Identify which cell holds the provided text, then report its [X, Y] central coordinate. 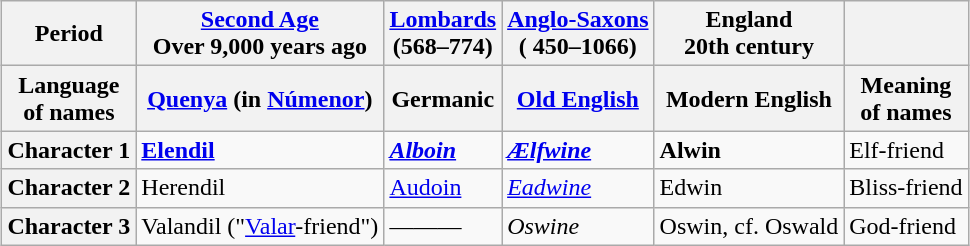
Second AgeOver 9,000 years ago [260, 34]
Oswin, cf. Oswald [749, 226]
Lombards(568–774) [443, 34]
Anglo-Saxons( 450–1066) [578, 34]
——— [443, 226]
Audoin [443, 188]
Alboin [443, 150]
Germanic [443, 98]
Edwin [749, 188]
Ælfwine [578, 150]
England20th century [749, 34]
Elendil [260, 150]
Character 1 [69, 150]
Eadwine [578, 188]
Alwin [749, 150]
Old English [578, 98]
Character 3 [69, 226]
Character 2 [69, 188]
Elf-friend [906, 150]
Bliss-friend [906, 188]
Quenya (in Númenor) [260, 98]
Languageof names [69, 98]
Period [69, 34]
Herendil [260, 188]
Oswine [578, 226]
Valandil ("Valar-friend") [260, 226]
God-friend [906, 226]
Modern English [749, 98]
Meaningof names [906, 98]
